Capture the cell that displays the provided text and extract its (x, y) central coordinate. 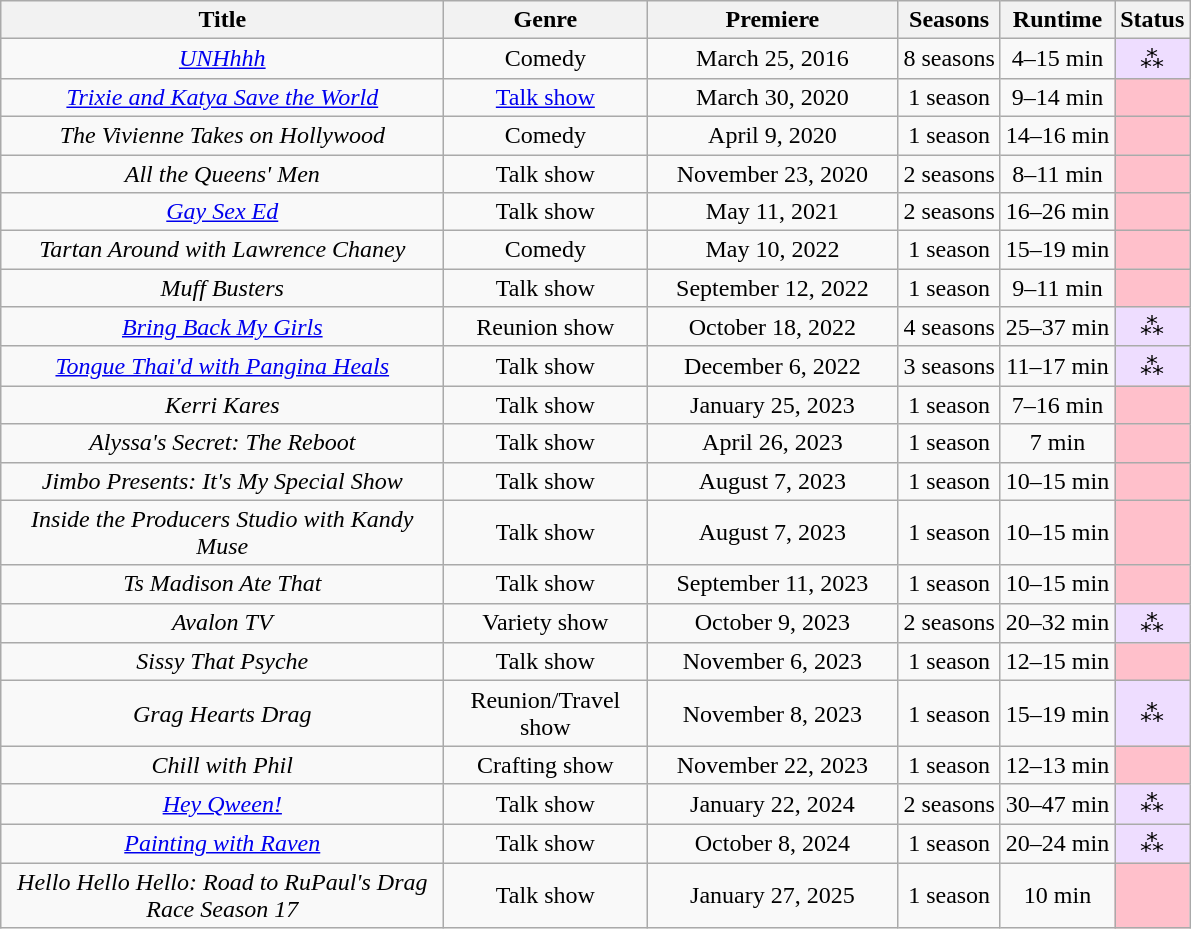
Reunion show (546, 327)
7 min (1057, 443)
October 9, 2023 (772, 623)
March 30, 2020 (772, 97)
Kerri Kares (222, 405)
30–47 min (1057, 804)
10 min (1057, 896)
October 8, 2024 (772, 844)
16–26 min (1057, 212)
January 22, 2024 (772, 804)
November 8, 2023 (772, 714)
Hello Hello Hello: Road to RuPaul's Drag Race Season 17 (222, 896)
UNHhhh (222, 59)
11–17 min (1057, 366)
12–13 min (1057, 765)
Tartan Around with Lawrence Chaney (222, 250)
Jimbo Presents: It's My Special Show (222, 481)
Seasons (949, 20)
November 22, 2023 (772, 765)
12–15 min (1057, 662)
Genre (546, 20)
Sissy That Psyche (222, 662)
May 10, 2022 (772, 250)
Hey Qween! (222, 804)
Muff Busters (222, 288)
Ts Madison Ate That (222, 584)
May 11, 2021 (772, 212)
Bring Back My Girls (222, 327)
8–11 min (1057, 173)
Status (1152, 20)
All the Queens' Men (222, 173)
9–11 min (1057, 288)
The Vivienne Takes on Hollywood (222, 135)
Reunion/Travel show (546, 714)
8 seasons (949, 59)
December 6, 2022 (772, 366)
9–14 min (1057, 97)
Chill with Phil (222, 765)
January 27, 2025 (772, 896)
November 23, 2020 (772, 173)
25–37 min (1057, 327)
April 9, 2020 (772, 135)
Avalon TV (222, 623)
Painting with Raven (222, 844)
Variety show (546, 623)
4 seasons (949, 327)
September 12, 2022 (772, 288)
Tongue Thai'd with Pangina Heals (222, 366)
Title (222, 20)
March 25, 2016 (772, 59)
7–16 min (1057, 405)
April 26, 2023 (772, 443)
Crafting show (546, 765)
October 18, 2022 (772, 327)
Gay Sex Ed (222, 212)
Runtime (1057, 20)
20–32 min (1057, 623)
3 seasons (949, 366)
Premiere (772, 20)
Grag Hearts Drag (222, 714)
January 25, 2023 (772, 405)
Trixie and Katya Save the World (222, 97)
Alyssa's Secret: The Reboot (222, 443)
4–15 min (1057, 59)
Inside the Producers Studio with Kandy Muse (222, 532)
September 11, 2023 (772, 584)
20–24 min (1057, 844)
November 6, 2023 (772, 662)
14–16 min (1057, 135)
